Search for the cell housing the specified text and yield its (x, y) center coordinate. 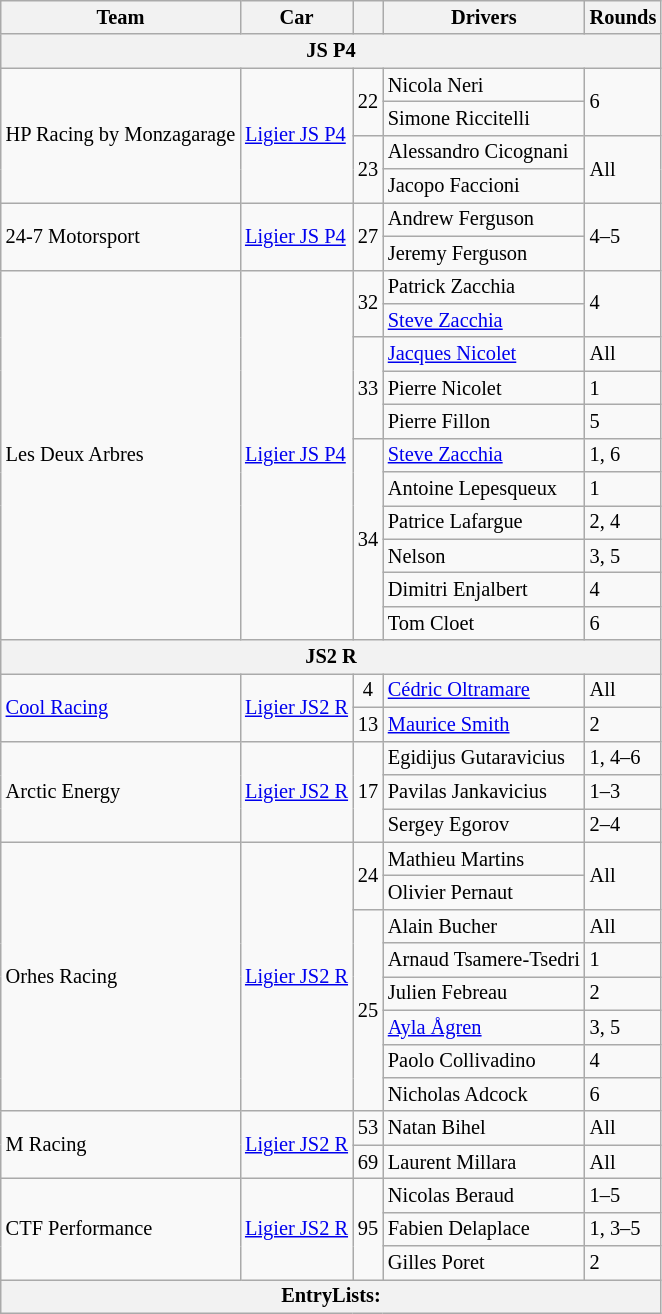
17 (368, 792)
Arnaud Tsamere-Tsedri (484, 960)
1, 4–6 (624, 758)
Nicholas Adcock (484, 1094)
Mathieu Martins (484, 859)
Rounds (624, 17)
Orhes Racing (120, 976)
Alain Bucher (484, 926)
Gilles Poret (484, 1263)
Olivier Pernaut (484, 892)
1–3 (624, 791)
Simone Riccitelli (484, 118)
Paolo Collivadino (484, 1061)
Team (120, 17)
4–5 (624, 236)
24 (368, 876)
Patrick Zacchia (484, 287)
53 (368, 1128)
JS2 R (331, 657)
24-7 Motorsport (120, 236)
HP Racing by Monzagarage (120, 136)
69 (368, 1162)
5 (624, 421)
33 (368, 388)
EntryLists: (331, 1296)
23 (368, 168)
Les Deux Arbres (120, 455)
Drivers (484, 17)
M Racing (120, 1144)
22 (368, 102)
27 (368, 236)
Nicola Neri (484, 85)
Pavilas Jankavicius (484, 791)
Andrew Ferguson (484, 219)
Ayla Ågren (484, 1027)
Jeremy Ferguson (484, 253)
CTF Performance (120, 1228)
Jacopo Faccioni (484, 186)
95 (368, 1228)
Laurent Millara (484, 1162)
Sergey Egorov (484, 825)
1–5 (624, 1195)
Julien Febreau (484, 993)
Alessandro Cicognani (484, 152)
Pierre Nicolet (484, 388)
Egidijus Gutaravicius (484, 758)
Patrice Lafargue (484, 522)
Fabien Delaplace (484, 1229)
Cool Racing (120, 706)
Nelson (484, 556)
Antoine Lepesqueux (484, 489)
32 (368, 304)
Dimitri Enjalbert (484, 589)
Nicolas Beraud (484, 1195)
Car (296, 17)
25 (368, 1010)
Natan Bihel (484, 1128)
Maurice Smith (484, 724)
JS P4 (331, 51)
1, 6 (624, 455)
2–4 (624, 825)
1, 3–5 (624, 1229)
Arctic Energy (120, 792)
Tom Cloet (484, 623)
2, 4 (624, 522)
Pierre Fillon (484, 421)
Cédric Oltramare (484, 690)
34 (368, 539)
Jacques Nicolet (484, 354)
13 (368, 724)
